Return the (X, Y) coordinate for the center point of the cell that contains the specified text.  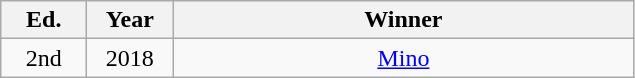
Year (130, 20)
Mino (404, 58)
2nd (44, 58)
2018 (130, 58)
Winner (404, 20)
Ed. (44, 20)
